Extract the [X, Y] coordinate from the center of the cell holding the provided text.  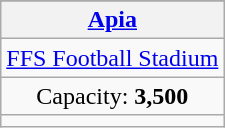
Capacity: 3,500 [112, 96]
Apia [112, 20]
FFS Football Stadium [112, 58]
